Pinpoint the cell where the given text exists, returning its (x, y) midpoint coordinate. 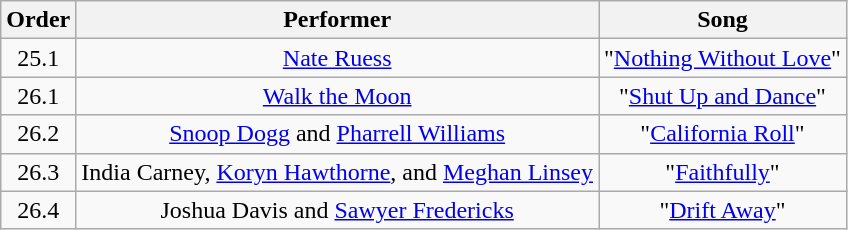
26.3 (38, 172)
Snoop Dogg and Pharrell Williams (338, 134)
"California Roll" (723, 134)
"Drift Away" (723, 210)
"Faithfully" (723, 172)
"Shut Up and Dance" (723, 96)
Song (723, 20)
26.2 (38, 134)
Joshua Davis and Sawyer Fredericks (338, 210)
26.4 (38, 210)
25.1 (38, 58)
Walk the Moon (338, 96)
Order (38, 20)
Nate Ruess (338, 58)
Performer (338, 20)
India Carney, Koryn Hawthorne, and Meghan Linsey (338, 172)
26.1 (38, 96)
"Nothing Without Love" (723, 58)
